Scan for the cell matching the given text and deliver its [X, Y] coordinate at center. 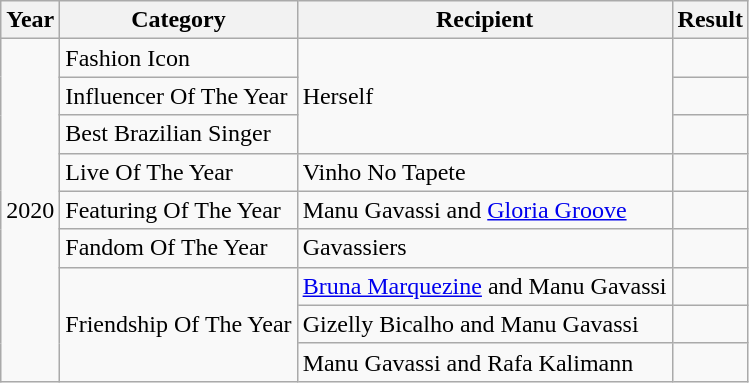
Herself [484, 96]
Friendship Of The Year [178, 324]
Category [178, 20]
Featuring Of The Year [178, 210]
Bruna Marquezine and Manu Gavassi [484, 286]
Influencer Of The Year [178, 96]
Fashion Icon [178, 58]
Fandom Of The Year [178, 248]
Best Brazilian Singer [178, 134]
Vinho No Tapete [484, 172]
Manu Gavassi and Gloria Groove [484, 210]
Result [710, 20]
Gizelly Bicalho and Manu Gavassi [484, 324]
Gavassiers [484, 248]
Live Of The Year [178, 172]
Recipient [484, 20]
Year [30, 20]
2020 [30, 210]
Manu Gavassi and Rafa Kalimann [484, 362]
